Identify which cell holds the provided text, then report its (X, Y) central coordinate. 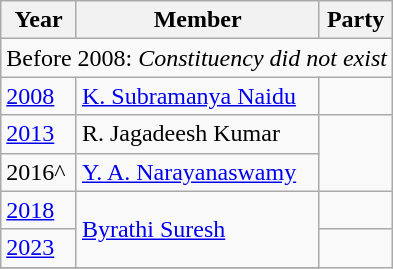
2013 (39, 134)
2023 (39, 248)
2008 (39, 96)
Y. A. Narayanaswamy (197, 172)
Party (356, 20)
2018 (39, 210)
K. Subramanya Naidu (197, 96)
R. Jagadeesh Kumar (197, 134)
Byrathi Suresh (197, 229)
Before 2008: Constituency did not exist (197, 58)
2016^ (39, 172)
Member (197, 20)
Year (39, 20)
